Return [x, y] of the center of cell containing provided text 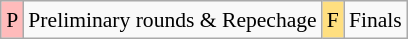
P [12, 20]
Preliminary rounds & Repechage [172, 20]
F [333, 20]
Finals [376, 20]
